Return (x, y) of the center of cell containing provided text 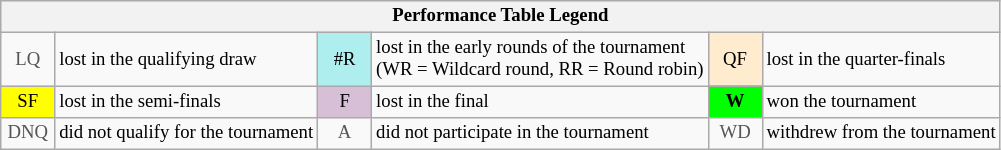
#R (345, 60)
LQ (28, 60)
W (735, 102)
lost in the early rounds of the tournament(WR = Wildcard round, RR = Round robin) (540, 60)
SF (28, 102)
lost in the qualifying draw (186, 60)
lost in the semi-finals (186, 102)
QF (735, 60)
A (345, 134)
F (345, 102)
did not qualify for the tournament (186, 134)
WD (735, 134)
lost in the quarter-finals (881, 60)
withdrew from the tournament (881, 134)
did not participate in the tournament (540, 134)
won the tournament (881, 102)
DNQ (28, 134)
lost in the final (540, 102)
Performance Table Legend (500, 16)
